Detect which cell encompasses the target text, then output its [X, Y] center coordinate. 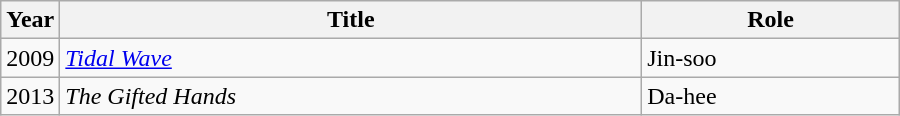
Jin-soo [771, 58]
Tidal Wave [351, 58]
2009 [30, 58]
2013 [30, 96]
Da-hee [771, 96]
Title [351, 20]
The Gifted Hands [351, 96]
Year [30, 20]
Role [771, 20]
